Identify which cell holds the provided text, then report its [x, y] central coordinate. 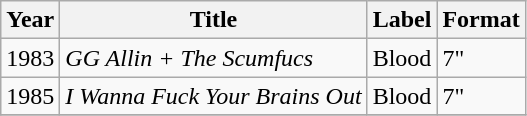
Format [481, 20]
Year [30, 20]
1983 [30, 58]
Label [402, 20]
1985 [30, 96]
GG Allin + The Scumfucs [214, 58]
Title [214, 20]
I Wanna Fuck Your Brains Out [214, 96]
